Extract the (x, y) coordinate from the center of the cell holding the provided text.  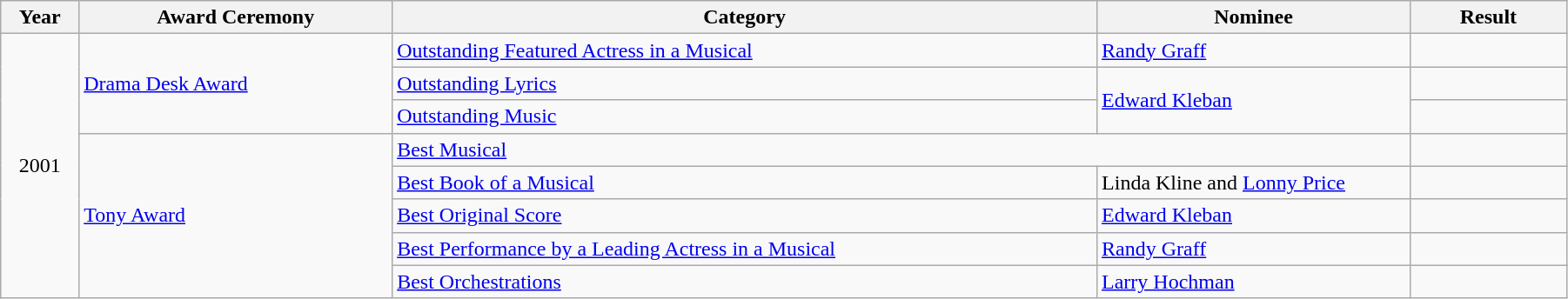
2001 (40, 166)
Best Book of a Musical (745, 183)
Outstanding Featured Actress in a Musical (745, 50)
Drama Desk Award (236, 83)
Best Original Score (745, 216)
Larry Hochman (1254, 282)
Outstanding Music (745, 116)
Best Orchestrations (745, 282)
Nominee (1254, 17)
Year (40, 17)
Category (745, 17)
Linda Kline and Lonny Price (1254, 183)
Award Ceremony (236, 17)
Best Performance by a Leading Actress in a Musical (745, 249)
Best Musical (901, 149)
Outstanding Lyrics (745, 83)
Result (1488, 17)
Tony Award (236, 216)
